Find where the given text appears and provide that cell's center as (X, Y) coordinate. 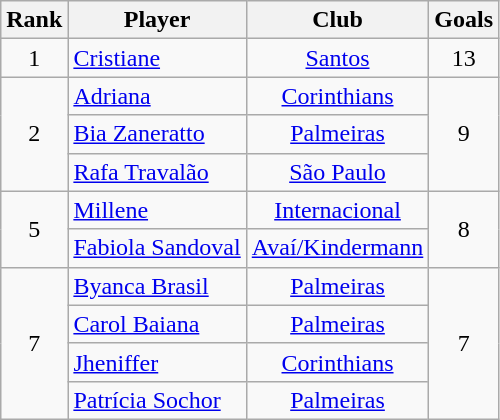
2 (34, 134)
Santos (338, 58)
São Paulo (338, 172)
13 (464, 58)
Byanca Brasil (157, 286)
Adriana (157, 96)
Bia Zaneratto (157, 134)
Millene (157, 210)
5 (34, 229)
Rank (34, 20)
Goals (464, 20)
Club (338, 20)
Internacional (338, 210)
1 (34, 58)
Carol Baiana (157, 324)
9 (464, 134)
8 (464, 229)
Fabiola Sandoval (157, 248)
Avaí/Kindermann (338, 248)
Cristiane (157, 58)
Jheniffer (157, 362)
Patrícia Sochor (157, 400)
Rafa Travalão (157, 172)
Player (157, 20)
